For the text-containing cell, return its midpoint in (x, y) coordinate format. 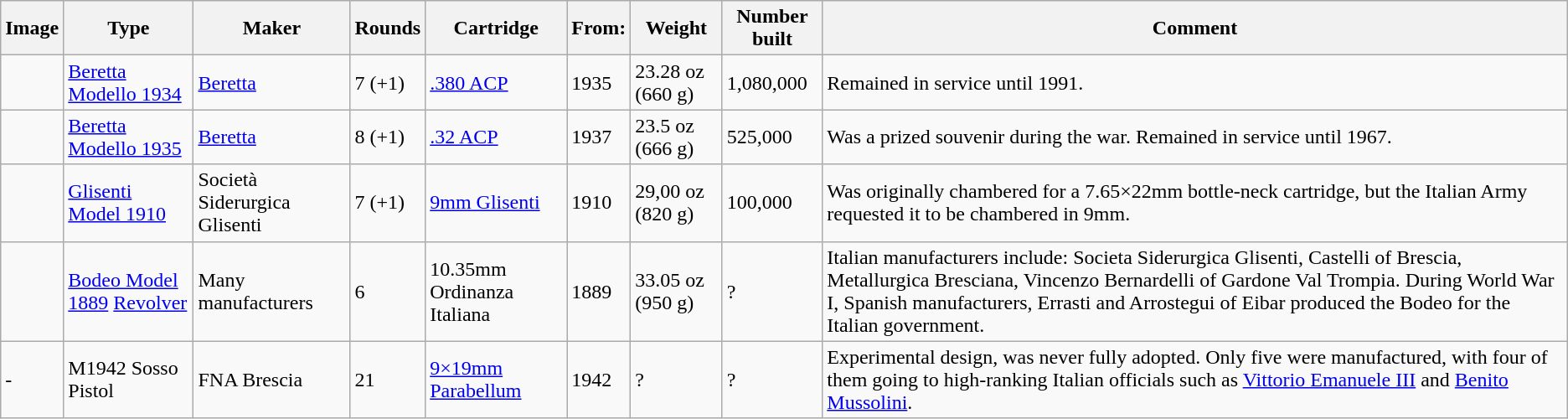
33.05 oz (950 g) (677, 292)
10.35mm Ordinanza Italiana (496, 292)
M1942 Sosso Pistol (129, 380)
Bodeo Model 1889 Revolver (129, 292)
23.5 oz (666 g) (677, 137)
Società Siderurgica Glisenti (271, 203)
Remained in service until 1991. (1194, 82)
100,000 (772, 203)
9mm Glisenti (496, 203)
Type (129, 28)
Image (32, 28)
6 (388, 292)
Comment (1194, 28)
- (32, 380)
1937 (599, 137)
.32 ACP (496, 137)
Was originally chambered for a 7.65×22mm bottle-neck cartridge, but the Italian Army requested it to be chambered in 9mm. (1194, 203)
29,00 oz (820 g) (677, 203)
Was a prized souvenir during the war. Remained in service until 1967. (1194, 137)
Beretta Modello 1935 (129, 137)
525,000 (772, 137)
From: (599, 28)
Weight (677, 28)
21 (388, 380)
Maker (271, 28)
Many manufacturers (271, 292)
8 (+1) (388, 137)
1910 (599, 203)
1889 (599, 292)
9×19mm Parabellum (496, 380)
Cartridge (496, 28)
Rounds (388, 28)
.380 ACP (496, 82)
1942 (599, 380)
Beretta Modello 1934 (129, 82)
1,080,000 (772, 82)
1935 (599, 82)
Glisenti Model 1910 (129, 203)
FNA Brescia (271, 380)
Number built (772, 28)
23.28 oz (660 g) (677, 82)
